Identify which cell holds the provided text, then report its [x, y] central coordinate. 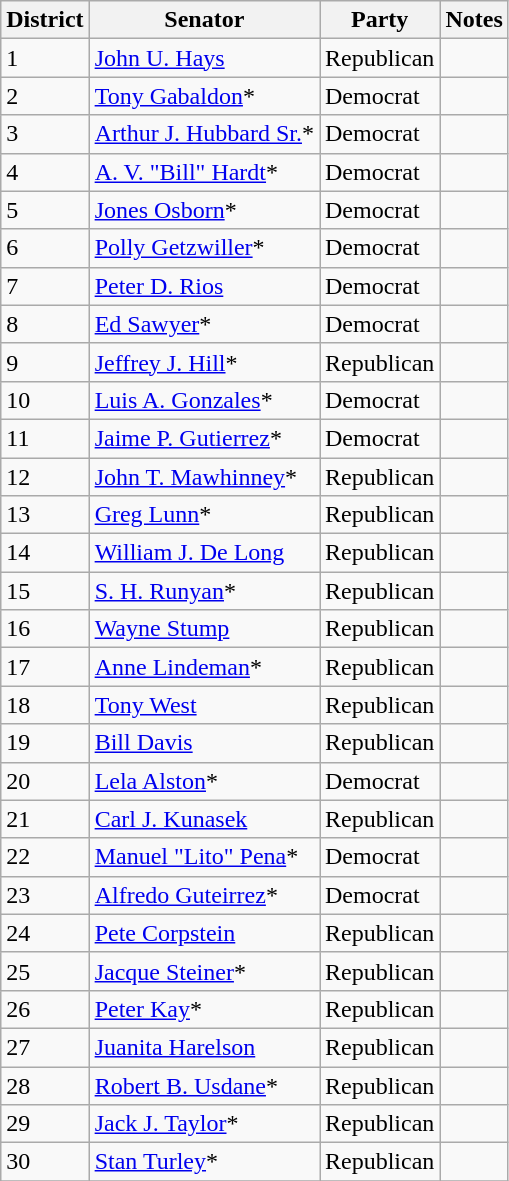
Jeffrey J. Hill* [204, 362]
Jack J. Taylor* [204, 1124]
Stan Turley* [204, 1162]
3 [45, 134]
William J. De Long [204, 553]
Wayne Stump [204, 629]
17 [45, 667]
14 [45, 553]
Carl J. Kunasek [204, 819]
20 [45, 781]
Arthur J. Hubbard Sr.* [204, 134]
24 [45, 933]
Luis A. Gonzales* [204, 400]
Polly Getzwiller* [204, 248]
2 [45, 96]
22 [45, 857]
District [45, 20]
Jones Osborn* [204, 210]
John U. Hays [204, 58]
Party [380, 20]
Tony Gabaldon* [204, 96]
Manuel "Lito" Pena* [204, 857]
Alfredo Guteirrez* [204, 895]
Jaime P. Gutierrez* [204, 438]
1 [45, 58]
Peter Kay* [204, 1009]
Notes [474, 20]
Juanita Harelson [204, 1047]
27 [45, 1047]
9 [45, 362]
Pete Corpstein [204, 933]
7 [45, 286]
Bill Davis [204, 743]
4 [45, 172]
25 [45, 971]
S. H. Runyan* [204, 591]
11 [45, 438]
Peter D. Rios [204, 286]
29 [45, 1124]
13 [45, 515]
Lela Alston* [204, 781]
John T. Mawhinney* [204, 477]
26 [45, 1009]
Robert B. Usdane* [204, 1085]
16 [45, 629]
19 [45, 743]
Jacque Steiner* [204, 971]
Senator [204, 20]
28 [45, 1085]
15 [45, 591]
18 [45, 705]
Tony West [204, 705]
A. V. "Bill" Hardt* [204, 172]
Greg Lunn* [204, 515]
21 [45, 819]
Anne Lindeman* [204, 667]
5 [45, 210]
30 [45, 1162]
Ed Sawyer* [204, 324]
8 [45, 324]
23 [45, 895]
10 [45, 400]
12 [45, 477]
6 [45, 248]
